Extract the (x, y) coordinate from the center of the cell holding the provided text.  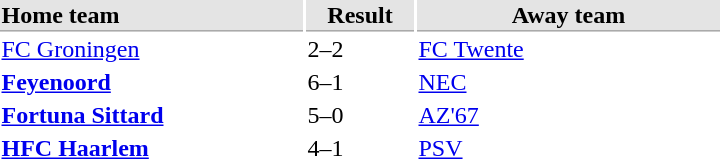
6–1 (360, 83)
5–0 (360, 115)
Away team (568, 16)
FC Twente (568, 49)
FC Groningen (152, 49)
Fortuna Sittard (152, 115)
Feyenoord (152, 83)
2–2 (360, 49)
AZ'67 (568, 115)
Home team (152, 16)
Result (360, 16)
NEC (568, 83)
